Detect which cell encompasses the target text, then output its (X, Y) center coordinate. 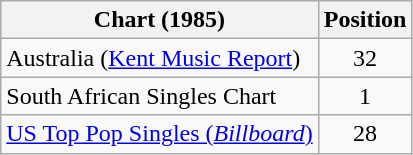
1 (365, 96)
Australia (Kent Music Report) (160, 58)
28 (365, 134)
Position (365, 20)
32 (365, 58)
South African Singles Chart (160, 96)
US Top Pop Singles (Billboard) (160, 134)
Chart (1985) (160, 20)
